Extract the (X, Y) coordinate from the center of the cell holding the provided text.  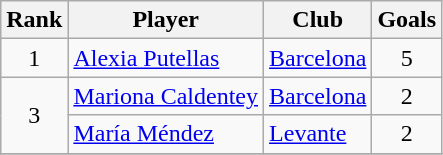
Levante (318, 134)
Player (166, 20)
Club (318, 20)
María Méndez (166, 134)
Alexia Putellas (166, 58)
3 (34, 115)
1 (34, 58)
Mariona Caldentey (166, 96)
Rank (34, 20)
5 (407, 58)
Goals (407, 20)
